Pinpoint the cell where the given text exists, returning its [x, y] midpoint coordinate. 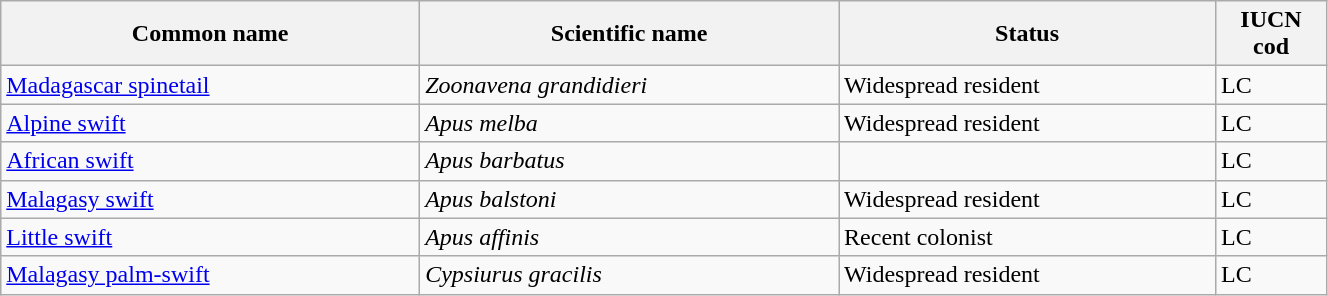
Little swift [210, 237]
Scientific name [630, 34]
Apus melba [630, 123]
African swift [210, 161]
Alpine swift [210, 123]
Apus affinis [630, 237]
Apus balstoni [630, 199]
Malagasy palm-swift [210, 275]
Zoonavena grandidieri [630, 85]
Cypsiurus gracilis [630, 275]
Malagasy swift [210, 199]
Status [1028, 34]
Madagascar spinetail [210, 85]
Apus barbatus [630, 161]
IUCN cod [1272, 34]
Recent colonist [1028, 237]
Common name [210, 34]
